Identify which cell holds the provided text, then report its (X, Y) central coordinate. 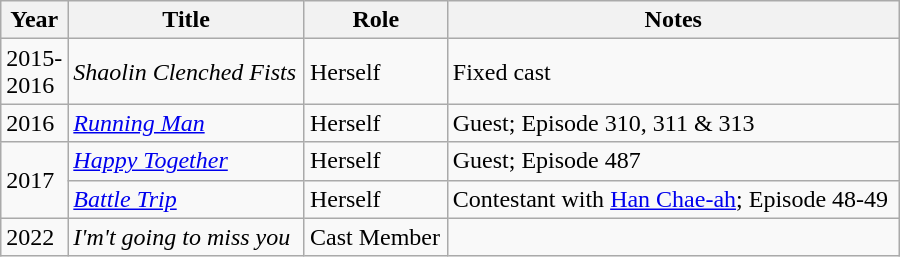
I'm't going to miss you (186, 237)
Fixed cast (673, 72)
Guest; Episode 487 (673, 161)
Battle Trip (186, 199)
Cast Member (376, 237)
Shaolin Clenched Fists (186, 72)
2016 (34, 123)
Guest; Episode 310, 311 & 313 (673, 123)
Running Man (186, 123)
Title (186, 20)
Notes (673, 20)
Year (34, 20)
Happy Together (186, 161)
Role (376, 20)
2015-2016 (34, 72)
Contestant with Han Chae-ah; Episode 48-49 (673, 199)
2022 (34, 237)
2017 (34, 180)
